Pinpoint the cell where the given text exists, returning its [x, y] midpoint coordinate. 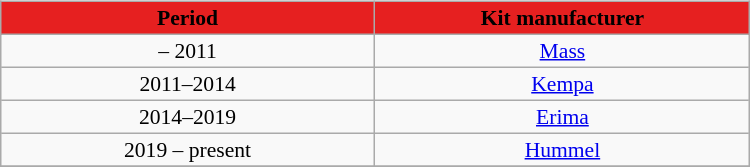
Erima [562, 116]
– 2011 [188, 50]
Hummel [562, 150]
Kempa [562, 84]
2011–2014 [188, 84]
2019 – present [188, 150]
Period [188, 18]
Mass [562, 50]
2014–2019 [188, 116]
Kit manufacturer [562, 18]
